Return [X, Y] of the center of cell containing provided text 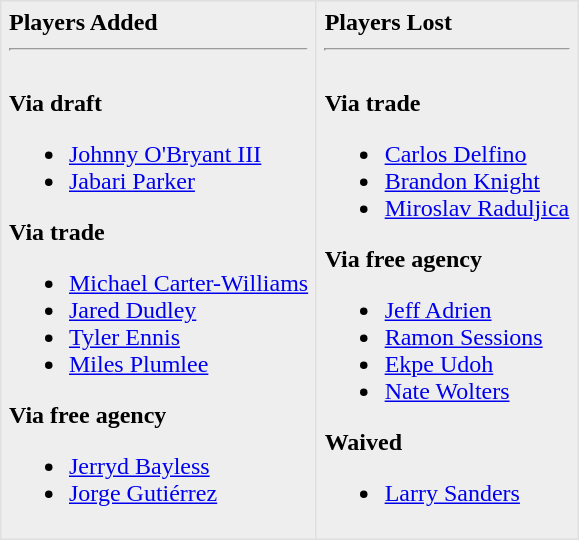
Players Lost Via tradeCarlos DelfinoBrandon KnightMiroslav RaduljicaVia free agencyJeff AdrienRamon SessionsEkpe UdohNate WoltersWaivedLarry Sanders [446, 270]
